Locate the cell with the specified text and output its (x, y) center coordinate. 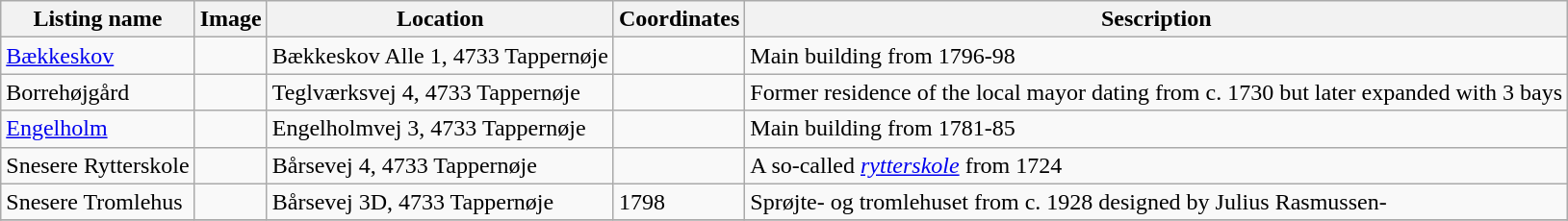
Location (440, 19)
1798 (679, 202)
Sescription (1157, 19)
Teglværksvej 4, 4733 Tappernøje (440, 92)
Engelholm (98, 129)
Engelholmvej 3, 4733 Tappernøje (440, 129)
Listing name (98, 19)
Sprøjte- og tromlehuset from c. 1928 designed by Julius Rasmussen- (1157, 202)
Bækkeskov (98, 56)
Snesere Rytterskole (98, 165)
Bårsevej 4, 4733 Tappernøje (440, 165)
Borrehøjgård (98, 92)
Bårsevej 3D, 4733 Tappernøje (440, 202)
Former residence of the local mayor dating from c. 1730 but later expanded with 3 bays (1157, 92)
Main building from 1796-98 (1157, 56)
A so-called rytterskole from 1724 (1157, 165)
Main building from 1781-85 (1157, 129)
Coordinates (679, 19)
Snesere Tromlehus (98, 202)
Bækkeskov Alle 1, 4733 Tappernøje (440, 56)
Image (231, 19)
